Capture the cell that displays the provided text and extract its [x, y] central coordinate. 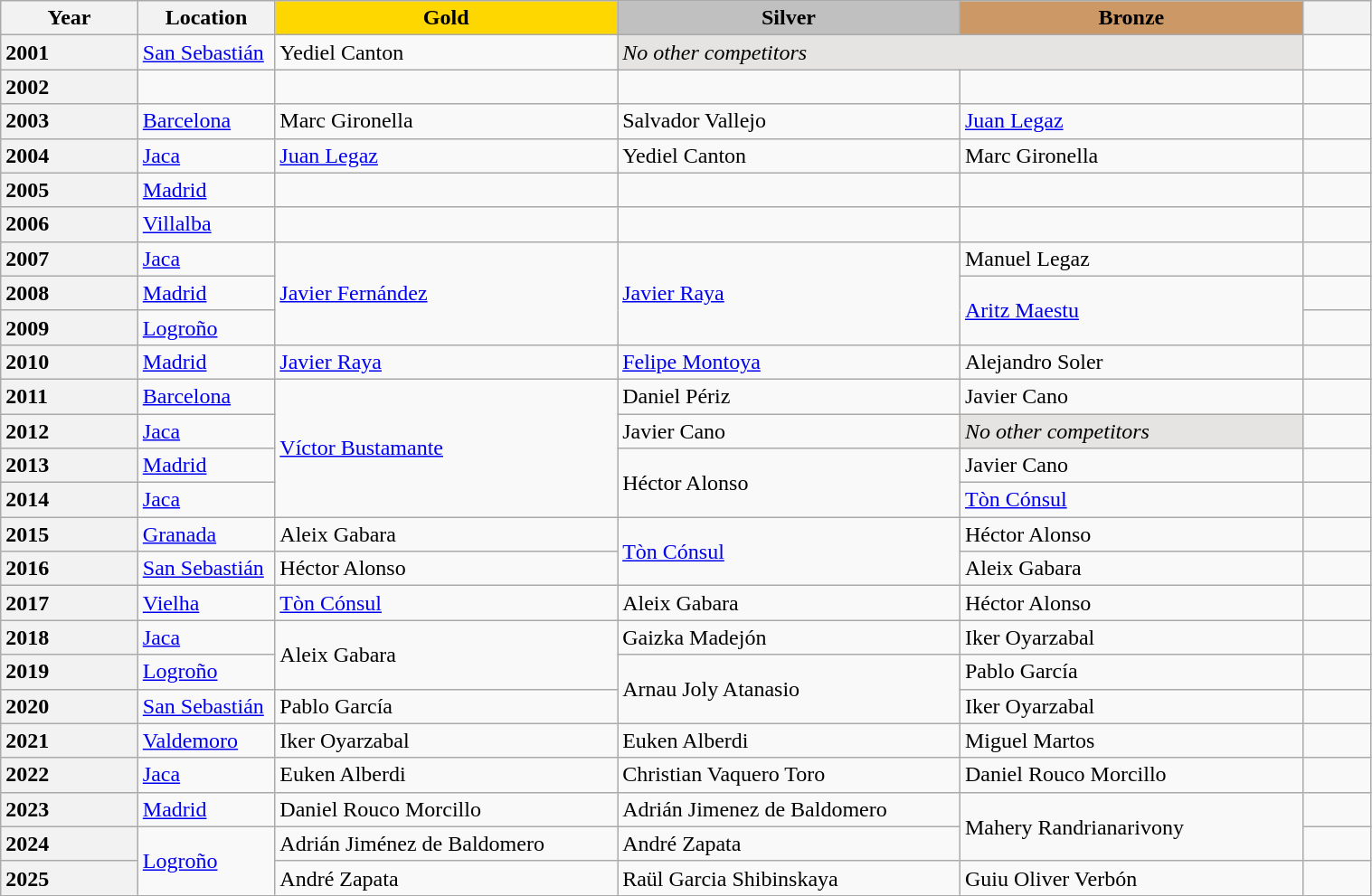
2018 [70, 637]
Vielha [206, 603]
2025 [70, 878]
2014 [70, 500]
2024 [70, 844]
Manuel Legaz [1131, 259]
Valdemoro [206, 740]
Felipe Montoya [789, 362]
2001 [70, 52]
Javier Fernández [447, 293]
2017 [70, 603]
Gold [447, 18]
Villalba [206, 224]
Bronze [1131, 18]
Location [206, 18]
2007 [70, 259]
2005 [70, 190]
Guiu Oliver Verbón [1131, 878]
Silver [789, 18]
2019 [70, 672]
Granada [206, 534]
Alejandro Soler [1131, 362]
Raül Garcia Shibinskaya [789, 878]
2010 [70, 362]
Adrián Jimenez de Baldomero [789, 809]
2012 [70, 431]
2011 [70, 396]
2023 [70, 809]
2004 [70, 156]
2021 [70, 740]
2006 [70, 224]
Miguel Martos [1131, 740]
Year [70, 18]
2020 [70, 706]
Salvador Vallejo [789, 121]
Víctor Bustamante [447, 448]
2016 [70, 569]
Mahery Randrianarivony [1131, 826]
Daniel Périz [789, 396]
2002 [70, 87]
2013 [70, 466]
Aritz Maestu [1131, 310]
Christian Vaquero Toro [789, 775]
2015 [70, 534]
Adrián Jiménez de Baldomero [447, 844]
2022 [70, 775]
Arnau Joly Atanasio [789, 689]
2008 [70, 293]
Gaizka Madejón [789, 637]
2003 [70, 121]
2009 [70, 327]
